Capture the cell that displays the provided text and extract its [X, Y] central coordinate. 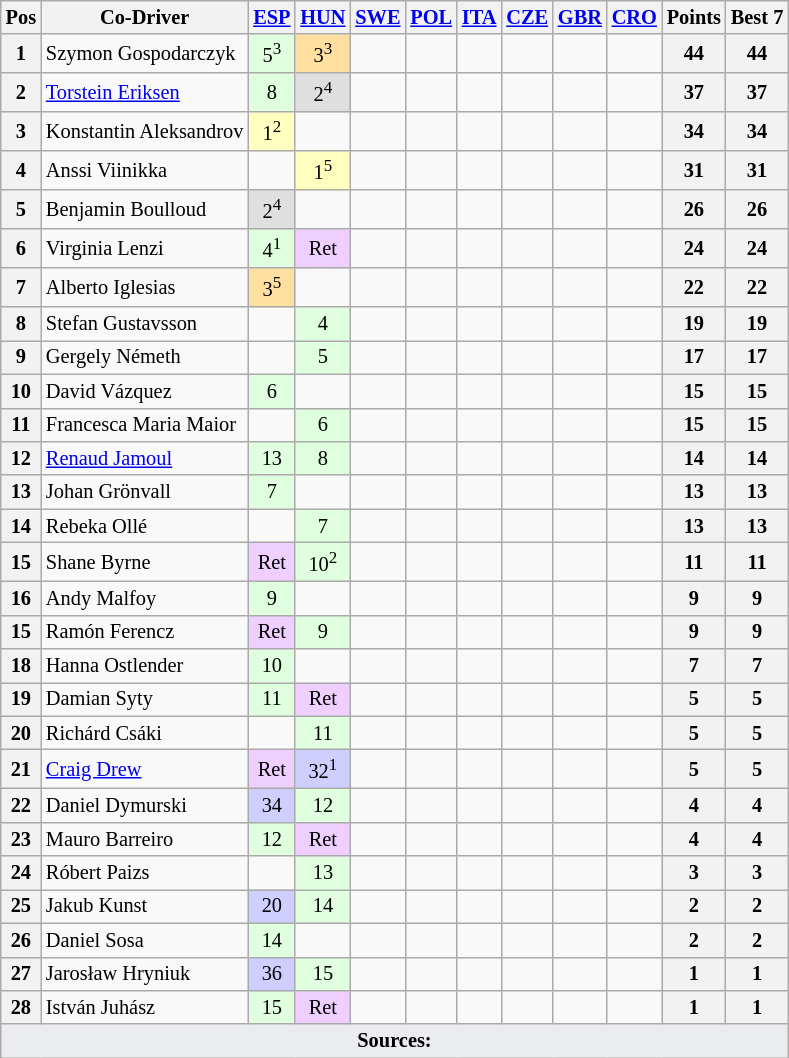
Rebeka Ollé [144, 526]
Stefan Gustavsson [144, 324]
Ramón Ferencz [144, 632]
Daniel Sosa [144, 940]
Richárd Csáki [144, 733]
Gergely Németh [144, 357]
Co-Driver [144, 17]
CRO [634, 17]
Mauro Barreiro [144, 839]
Virginia Lenzi [144, 248]
25 [21, 906]
Torstein Eriksen [144, 92]
Best 7 [757, 17]
23 [21, 839]
53 [272, 54]
321 [322, 770]
Anssi Viinikka [144, 170]
Craig Drew [144, 770]
István Juhász [144, 1007]
27 [21, 974]
CZE [527, 17]
18 [21, 666]
POL [431, 17]
Konstantin Aleksandrov [144, 132]
36 [272, 974]
Daniel Dymurski [144, 805]
Jakub Kunst [144, 906]
Pos [21, 17]
Johan Grönvall [144, 492]
Jarosław Hryniuk [144, 974]
Francesca Maria Maior [144, 425]
Hanna Ostlender [144, 666]
Benjamin Boulloud [144, 210]
Damian Syty [144, 699]
ITA [479, 17]
Renaud Jamoul [144, 458]
GBR [580, 17]
21 [21, 770]
Andy Malfoy [144, 598]
ESP [272, 17]
Points [694, 17]
35 [272, 288]
Róbert Paizs [144, 873]
41 [272, 248]
102 [322, 562]
Sources: [394, 1041]
Szymon Gospodarczyk [144, 54]
28 [21, 1007]
16 [21, 598]
HUN [322, 17]
SWE [378, 17]
Shane Byrne [144, 562]
David Vázquez [144, 391]
33 [322, 54]
Alberto Iglesias [144, 288]
